Return [X, Y] of the center of cell containing provided text 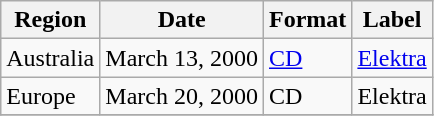
Format [308, 20]
March 13, 2000 [182, 58]
March 20, 2000 [182, 96]
Europe [50, 96]
Date [182, 20]
Region [50, 20]
Australia [50, 58]
Label [392, 20]
